Provide the [X, Y] coordinate of the cell's center where the given text is located.  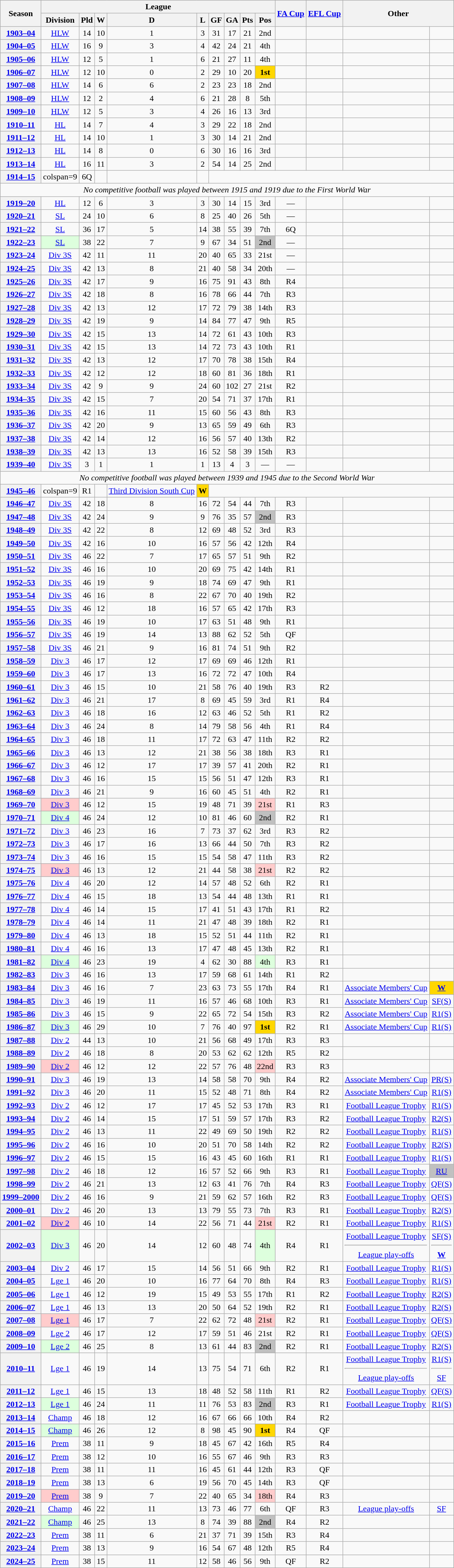
1919–20 [21, 203]
90 [248, 1430]
35 [232, 517]
1911–12 [21, 137]
1924–25 [21, 268]
1961–62 [21, 700]
1954–55 [21, 609]
1956–57 [21, 635]
2008–09 [21, 1333]
1927–28 [21, 308]
1923–24 [21, 255]
2014–15 [21, 1430]
No competitive football was played between 1939 and 1945 due to the Second World War [227, 478]
97 [248, 1027]
1967–68 [21, 778]
1987–88 [21, 1040]
1928–29 [21, 321]
1934–35 [21, 399]
GF [216, 20]
1922–23 [21, 242]
1998–99 [21, 1184]
2019–20 [21, 1496]
1931–32 [21, 360]
D [152, 20]
2015–16 [21, 1443]
1948–49 [21, 530]
2011–12 [21, 1391]
1988–89 [21, 1053]
1989–90 [21, 1066]
1953–54 [21, 596]
1951–52 [21, 569]
1935–36 [21, 412]
1905–06 [21, 59]
1982–83 [21, 975]
1957–58 [21, 648]
2016–17 [21, 1457]
2006–07 [21, 1307]
31 [216, 33]
Other [398, 13]
1921–22 [21, 229]
2003–04 [21, 1268]
2012–13 [21, 1404]
1977–78 [21, 909]
2018–19 [21, 1483]
1963–64 [21, 726]
1929–30 [21, 334]
2005–06 [21, 1294]
Division [60, 20]
FA Cup [291, 13]
EFL Cup [324, 13]
2013–14 [21, 1417]
1969–70 [21, 805]
Pld [87, 20]
2010–11 [21, 1369]
1925–26 [21, 281]
1936–37 [21, 425]
1933–34 [21, 386]
1958–59 [21, 661]
1979–80 [21, 935]
Pts [248, 20]
98 [216, 1430]
1970–71 [21, 818]
1997–98 [21, 1171]
1909–10 [21, 111]
1938–39 [21, 452]
1974–75 [21, 870]
SF [442, 1509]
Pos [265, 20]
1945–46 [21, 491]
1955–56 [21, 622]
1978–79 [21, 922]
84 [216, 321]
1959–60 [21, 674]
1991–92 [21, 1092]
No competitive football was played between 1915 and 1919 due to the First World War [227, 190]
Third Division South Cup [152, 491]
1904–05 [21, 46]
1964–65 [21, 739]
1986–87 [21, 1027]
1937–38 [21, 438]
2023–24 [21, 1548]
1914–15 [21, 177]
Season [21, 13]
SF(S)W [442, 1246]
102 [232, 386]
1962–63 [21, 713]
1908–09 [21, 98]
2020–21 [21, 1509]
1949–50 [21, 543]
28 [232, 98]
1913–14 [21, 164]
1999–2000 [21, 1197]
1990–91 [21, 1079]
1950–51 [21, 556]
League [158, 7]
1985–86 [21, 1014]
RU [442, 1171]
2002–03 [21, 1246]
1907–08 [21, 85]
1939–40 [21, 465]
1910–11 [21, 124]
1992–93 [21, 1105]
1960–61 [21, 687]
1995–96 [21, 1145]
1984–85 [21, 1001]
2009–10 [21, 1346]
SF(S) [442, 1001]
League play-offs [386, 1509]
1930–31 [21, 347]
1983–84 [21, 988]
2017–18 [21, 1470]
1993–94 [21, 1119]
1947–48 [21, 517]
91 [232, 281]
1966–67 [21, 765]
2000–01 [21, 1210]
1971–72 [21, 831]
PR(S) [442, 1079]
1994–95 [21, 1132]
R1(S)SF [442, 1369]
L [203, 20]
1926–27 [21, 294]
2001–02 [21, 1223]
1912–13 [21, 151]
1920–21 [21, 216]
1932–33 [21, 373]
2024–25 [21, 1561]
1981–82 [21, 961]
2004–05 [21, 1281]
1972–73 [21, 844]
33 [248, 255]
1968–69 [21, 791]
1973–74 [21, 857]
2007–08 [21, 1320]
2022–23 [21, 1535]
GA [232, 20]
1996–97 [21, 1158]
1980–81 [21, 948]
1946–47 [21, 504]
1976–77 [21, 896]
1903–04 [21, 33]
1952–53 [21, 582]
1975–76 [21, 883]
1965–66 [21, 752]
1906–07 [21, 72]
22nd [265, 1066]
2021–22 [21, 1522]
